Determine the (x, y) coordinate at the center of the cell enclosing the given text.  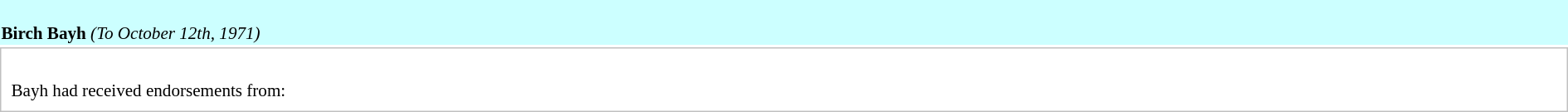
Bayh had received endorsements from: (784, 80)
Birch Bayh (To October 12th, 1971) (784, 22)
